Determine the [x, y] coordinate at the center of the cell enclosing the given text.  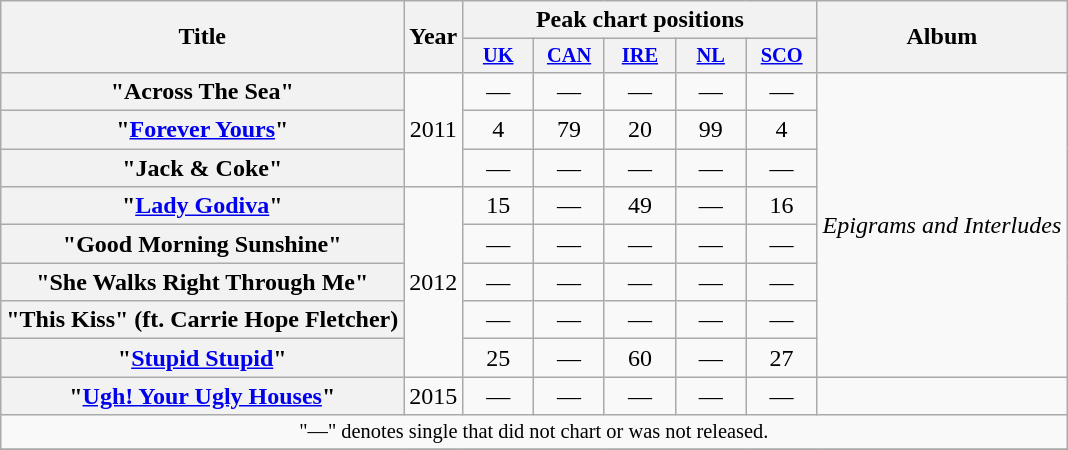
49 [640, 206]
60 [640, 358]
"Forever Yours" [202, 130]
"Lady Godiva" [202, 206]
UK [498, 56]
16 [782, 206]
2015 [434, 396]
15 [498, 206]
2012 [434, 282]
20 [640, 130]
Epigrams and Interludes [942, 224]
Album [942, 37]
"—" denotes single that did not chart or was not released. [534, 432]
99 [710, 130]
"Stupid Stupid" [202, 358]
25 [498, 358]
IRE [640, 56]
"Jack & Coke" [202, 168]
NL [710, 56]
79 [570, 130]
"Ugh! Your Ugly Houses" [202, 396]
"Across The Sea" [202, 91]
27 [782, 358]
SCO [782, 56]
"She Walks Right Through Me" [202, 282]
2011 [434, 129]
Year [434, 37]
CAN [570, 56]
Title [202, 37]
"Good Morning Sunshine" [202, 244]
"This Kiss" (ft. Carrie Hope Fletcher) [202, 320]
Peak chart positions [640, 20]
